Provide the [x, y] coordinate of the cell's center where the given text is located.  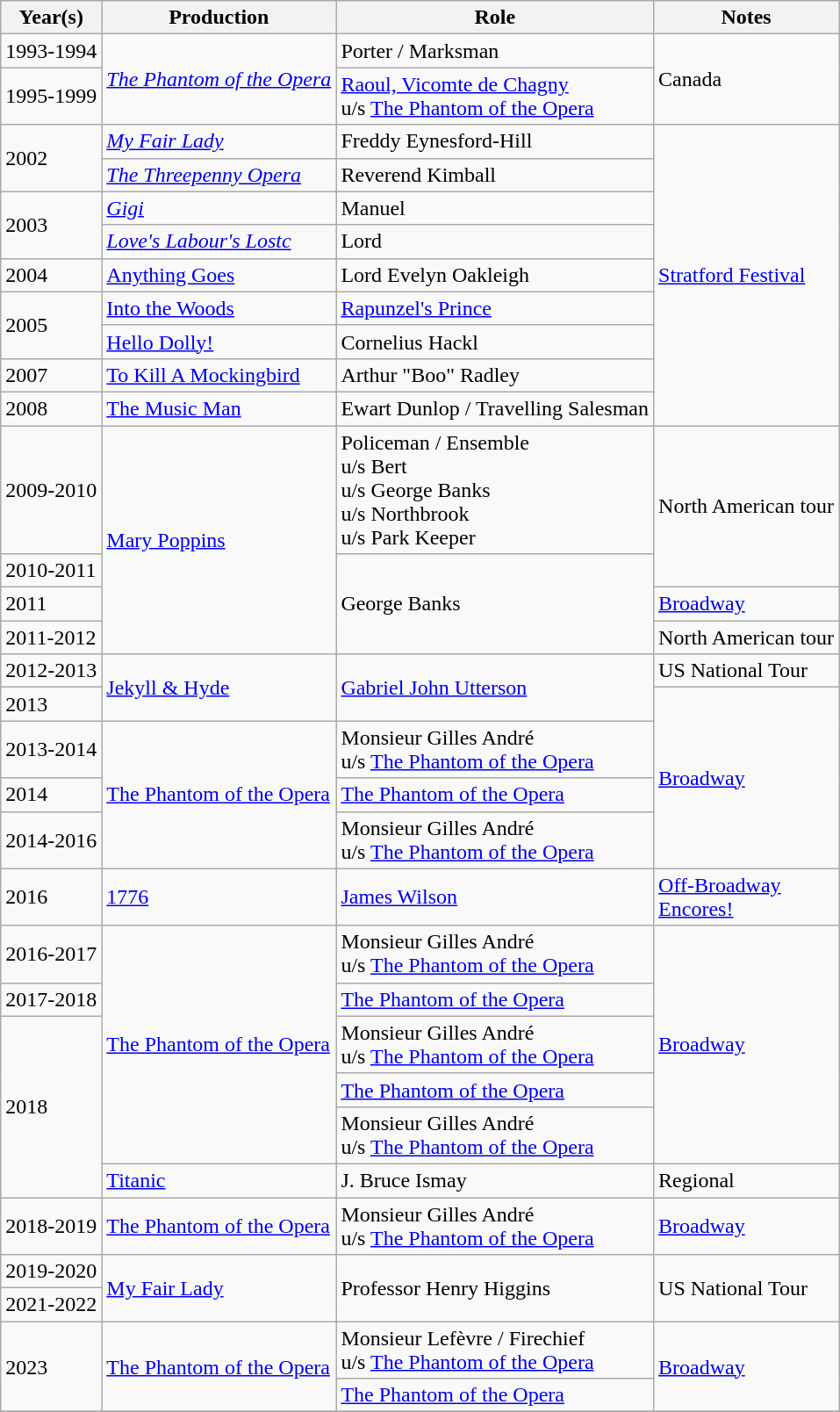
Anything Goes [219, 275]
Production [219, 18]
2009-2010 [51, 489]
Mary Poppins [219, 539]
2004 [51, 275]
2013 [51, 704]
Love's Labour's Lostc [219, 241]
2017-2018 [51, 999]
2023 [51, 1366]
Hello Dolly! [219, 342]
George Banks [495, 604]
2013-2014 [51, 750]
2011-2012 [51, 638]
2011 [51, 604]
Rapunzel's Prince [495, 308]
Jekyll & Hyde [219, 688]
Manuel [495, 208]
2016 [51, 897]
2014-2016 [51, 839]
Gigi [219, 208]
2005 [51, 325]
Canada [746, 79]
Off-BroadwayEncores! [746, 897]
Arthur "Boo" Radley [495, 375]
2021-2022 [51, 1305]
2010-2011 [51, 571]
Policeman / Ensembleu/s Bertu/s George Banksu/s Northbrooku/s Park Keeper [495, 489]
Stratford Festival [746, 276]
2008 [51, 408]
Reverend Kimball [495, 175]
Monsieur Lefèvre / Firechiefu/s The Phantom of the Opera [495, 1351]
Ewart Dunlop / Travelling Salesman [495, 408]
Into the Woods [219, 308]
Porter / Marksman [495, 51]
2018-2019 [51, 1226]
Gabriel John Utterson [495, 688]
Raoul, Vicomte de Chagnyu/s The Phantom of the Opera [495, 97]
Lord Evelyn Oakleigh [495, 275]
Year(s) [51, 18]
2003 [51, 225]
2002 [51, 158]
Freddy Eynesford-Hill [495, 141]
Role [495, 18]
2014 [51, 795]
Titanic [219, 1180]
2007 [51, 375]
Regional [746, 1180]
J. Bruce Ismay [495, 1180]
1776 [219, 897]
Professor Henry Higgins [495, 1288]
2016-2017 [51, 954]
2018 [51, 1106]
The Music Man [219, 408]
1993-1994 [51, 51]
Lord [495, 241]
Notes [746, 18]
1995-1999 [51, 97]
The Threepenny Opera [219, 175]
Cornelius Hackl [495, 342]
2019-2020 [51, 1272]
To Kill A Mockingbird [219, 375]
2012-2013 [51, 671]
James Wilson [495, 897]
